Return (x, y) of the center of cell containing provided text 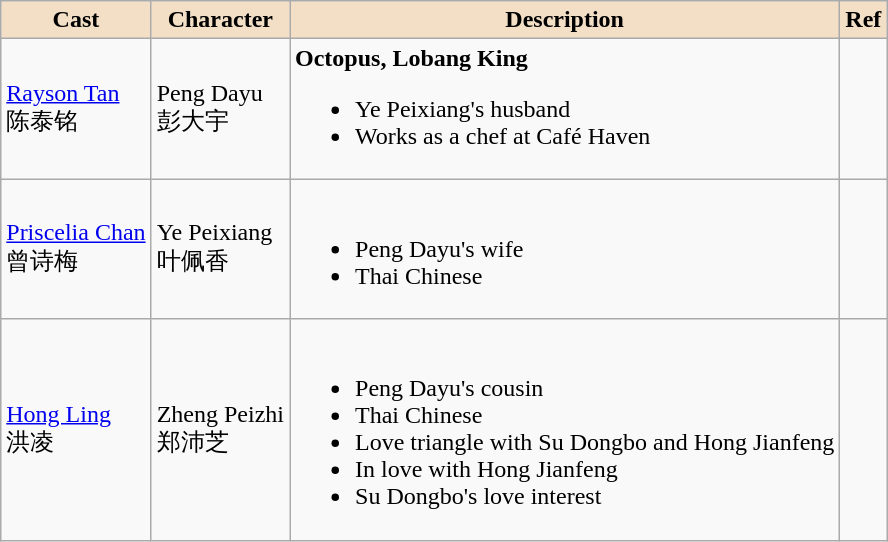
Hong Ling 洪凌 (76, 430)
Peng Dayu's cousinThai ChineseLove triangle with Su Dongbo and Hong JianfengIn love with Hong JianfengSu Dongbo's love interest (565, 430)
Ref (864, 20)
Zheng Peizhi 郑沛芝 (220, 430)
Character (220, 20)
Description (565, 20)
Ye Peixiang 叶佩香 (220, 249)
Cast (76, 20)
Peng Dayu 彭大宇 (220, 109)
Priscelia Chan 曾诗梅 (76, 249)
Peng Dayu's wifeThai Chinese (565, 249)
Octopus, Lobang King Ye Peixiang's husbandWorks as a chef at Café Haven (565, 109)
Rayson Tan 陈泰铭 (76, 109)
